For the text-containing cell, return its midpoint in [x, y] coordinate format. 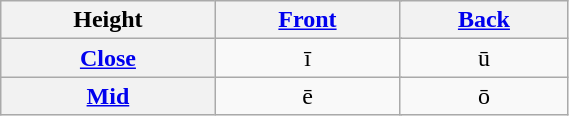
Height [108, 20]
Close [108, 58]
ū [484, 58]
Mid [108, 96]
ē [308, 96]
Back [484, 20]
ō [484, 96]
Front [308, 20]
ī [308, 58]
